Output the [x, y] coordinate of the center of the cell containing the given text.  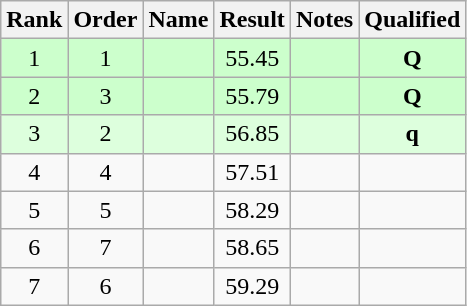
55.45 [252, 58]
Notes [324, 20]
57.51 [252, 172]
Name [178, 20]
Result [252, 20]
Rank [34, 20]
58.65 [252, 248]
58.29 [252, 210]
59.29 [252, 286]
q [412, 134]
55.79 [252, 96]
Order [106, 20]
56.85 [252, 134]
Qualified [412, 20]
